Detect which cell encompasses the target text, then output its (X, Y) center coordinate. 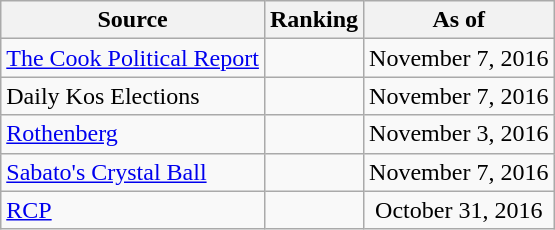
As of (459, 20)
The Cook Political Report (133, 58)
Ranking (314, 20)
Rothenberg (133, 134)
November 3, 2016 (459, 134)
RCP (133, 210)
October 31, 2016 (459, 210)
Sabato's Crystal Ball (133, 172)
Source (133, 20)
Daily Kos Elections (133, 96)
